From the cell containing the given text, extract its center point as (X, Y) coordinate. 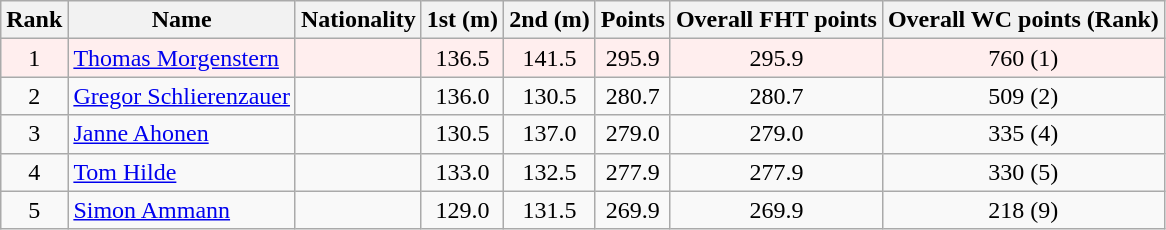
133.0 (462, 172)
Simon Ammann (182, 210)
Name (182, 20)
3 (34, 134)
Overall WC points (Rank) (1023, 20)
Janne Ahonen (182, 134)
Points (632, 20)
Rank (34, 20)
Overall FHT points (776, 20)
335 (4) (1023, 134)
760 (1) (1023, 58)
129.0 (462, 210)
Nationality (358, 20)
330 (5) (1023, 172)
5 (34, 210)
2 (34, 96)
131.5 (550, 210)
Thomas Morgenstern (182, 58)
2nd (m) (550, 20)
4 (34, 172)
136.0 (462, 96)
218 (9) (1023, 210)
Tom Hilde (182, 172)
137.0 (550, 134)
509 (2) (1023, 96)
132.5 (550, 172)
1st (m) (462, 20)
136.5 (462, 58)
Gregor Schlierenzauer (182, 96)
141.5 (550, 58)
1 (34, 58)
